Identify which cell holds the provided text, then report its [x, y] central coordinate. 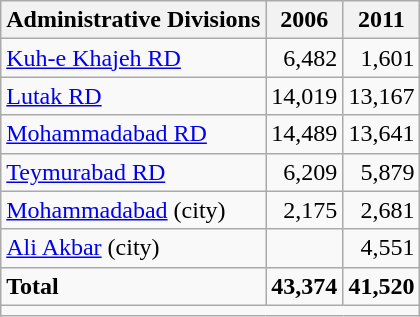
1,601 [382, 58]
4,551 [382, 248]
Mohammadabad RD [134, 134]
Ali Akbar (city) [134, 248]
2011 [382, 20]
2,175 [304, 210]
Administrative Divisions [134, 20]
13,641 [382, 134]
43,374 [304, 286]
Mohammadabad (city) [134, 210]
Kuh-e Khajeh RD [134, 58]
Teymurabad RD [134, 172]
6,209 [304, 172]
6,482 [304, 58]
14,019 [304, 96]
Total [134, 286]
13,167 [382, 96]
14,489 [304, 134]
5,879 [382, 172]
2,681 [382, 210]
41,520 [382, 286]
Lutak RD [134, 96]
2006 [304, 20]
